Return the [X, Y] coordinate for the center point of the cell that contains the specified text.  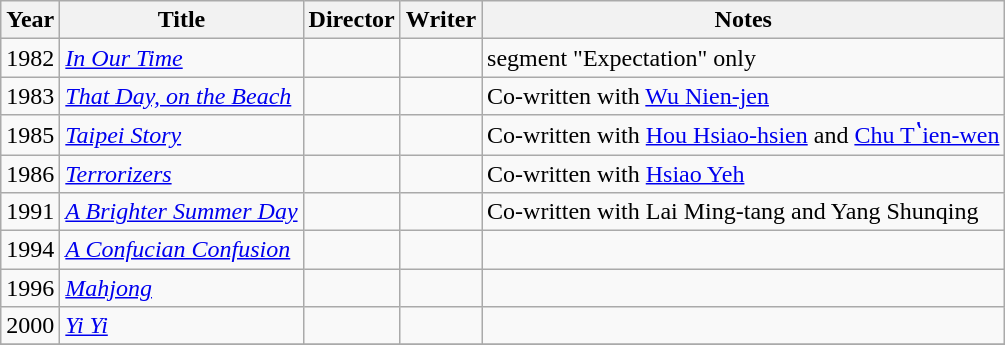
1996 [30, 288]
Notes [744, 20]
Co-written with Hou Hsiao-hsien and Chu Tʽien-wen [744, 135]
Title [182, 20]
Yi Yi [182, 326]
1985 [30, 135]
1986 [30, 173]
Co-written with Hsiao Yeh [744, 173]
Taipei Story [182, 135]
Co-written with Lai Ming-tang and Yang Shunqing [744, 212]
1994 [30, 250]
Mahjong [182, 288]
Writer [440, 20]
2000 [30, 326]
That Day, on the Beach [182, 96]
Year [30, 20]
1983 [30, 96]
1991 [30, 212]
Director [352, 20]
In Our Time [182, 58]
1982 [30, 58]
segment "Expectation" only [744, 58]
A Confucian Confusion [182, 250]
Terrorizers [182, 173]
A Brighter Summer Day [182, 212]
Co-written with Wu Nien-jen [744, 96]
